Scan for the cell matching the given text and deliver its (X, Y) coordinate at center. 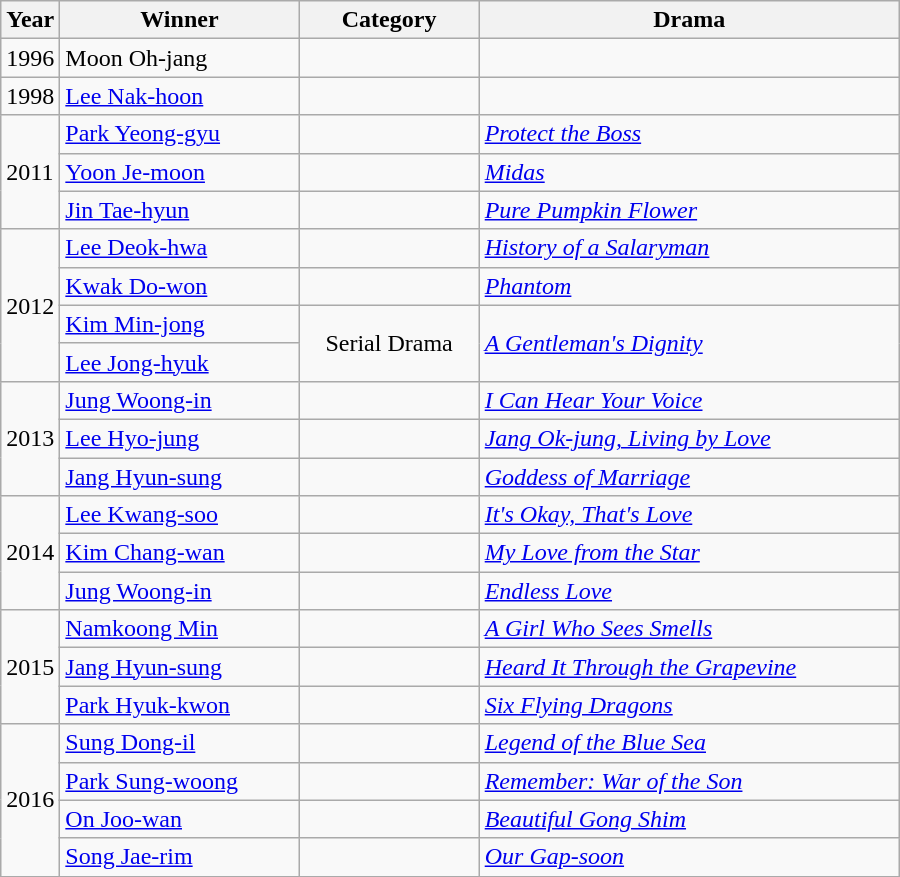
2012 (30, 305)
Park Hyuk-kwon (180, 705)
On Joo-wan (180, 819)
Jin Tae-hyun (180, 210)
It's Okay, That's Love (689, 515)
Endless Love (689, 591)
Park Yeong-gyu (180, 134)
History of a Salaryman (689, 248)
Winner (180, 20)
2013 (30, 438)
Lee Deok-hwa (180, 248)
A Girl Who Sees Smells (689, 629)
Kwak Do-won (180, 286)
Pure Pumpkin Flower (689, 210)
Namkoong Min (180, 629)
Remember: War of the Son (689, 781)
Kim Chang-wan (180, 553)
Drama (689, 20)
Protect the Boss (689, 134)
Midas (689, 172)
Lee Kwang-soo (180, 515)
2011 (30, 172)
Heard It Through the Grapevine (689, 667)
Jang Ok-jung, Living by Love (689, 438)
Serial Drama (389, 343)
Lee Jong-hyuk (180, 362)
2015 (30, 667)
2014 (30, 553)
Lee Hyo-jung (180, 438)
Six Flying Dragons (689, 705)
Category (389, 20)
Sung Dong-il (180, 743)
A Gentleman's Dignity (689, 343)
Kim Min-jong (180, 324)
Phantom (689, 286)
Beautiful Gong Shim (689, 819)
I Can Hear Your Voice (689, 400)
Moon Oh-jang (180, 58)
Song Jae-rim (180, 857)
Legend of the Blue Sea (689, 743)
My Love from the Star (689, 553)
Lee Nak-hoon (180, 96)
Goddess of Marriage (689, 477)
Yoon Je-moon (180, 172)
Park Sung-woong (180, 781)
2016 (30, 800)
1996 (30, 58)
Year (30, 20)
1998 (30, 96)
Our Gap-soon (689, 857)
